Scan for the cell matching the given text and deliver its [x, y] coordinate at center. 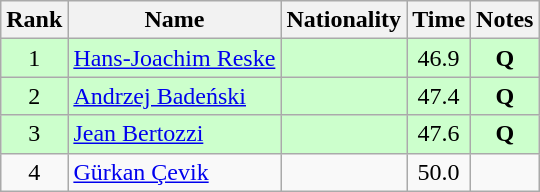
3 [34, 134]
Jean Bertozzi [174, 134]
47.4 [439, 96]
Rank [34, 20]
Hans-Joachim Reske [174, 58]
4 [34, 172]
Time [439, 20]
Gürkan Çevik [174, 172]
50.0 [439, 172]
46.9 [439, 58]
Notes [505, 20]
47.6 [439, 134]
Andrzej Badeński [174, 96]
2 [34, 96]
1 [34, 58]
Nationality [344, 20]
Name [174, 20]
